Capture the cell that displays the provided text and extract its [x, y] central coordinate. 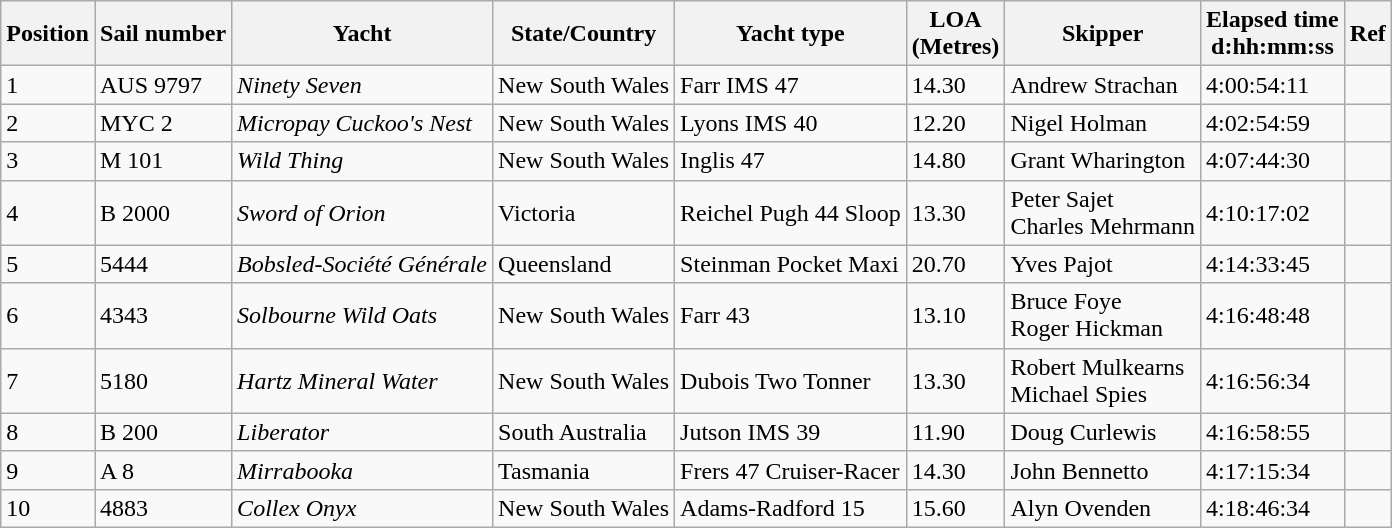
Peter Sajet Charles Mehrmann [1103, 212]
John Bennetto [1103, 470]
Ninety Seven [362, 85]
4:17:15:34 [1273, 470]
Sword of Orion [362, 212]
Yves Pajot [1103, 264]
2 [48, 123]
4:18:46:34 [1273, 508]
Queensland [584, 264]
Lyons IMS 40 [791, 123]
Tasmania [584, 470]
State/Country [584, 34]
Wild Thing [362, 161]
Yacht [362, 34]
South Australia [584, 432]
Andrew Strachan [1103, 85]
20.70 [956, 264]
12.20 [956, 123]
Ref [1368, 34]
3 [48, 161]
5 [48, 264]
Steinman Pocket Maxi [791, 264]
Bobsled-Société Générale [362, 264]
Doug Curlewis [1103, 432]
Skipper [1103, 34]
1 [48, 85]
M 101 [162, 161]
10 [48, 508]
9 [48, 470]
Robert Mulkearns Michael Spies [1103, 380]
7 [48, 380]
Frers 47 Cruiser-Racer [791, 470]
Liberator [362, 432]
Solbourne Wild Oats [362, 316]
Collex Onyx [362, 508]
Position [48, 34]
4 [48, 212]
Bruce Foye Roger Hickman [1103, 316]
4:16:48:48 [1273, 316]
5444 [162, 264]
Micropay Cuckoo's Nest [362, 123]
4883 [162, 508]
Sail number [162, 34]
11.90 [956, 432]
Adams-Radford 15 [791, 508]
Hartz Mineral Water [362, 380]
4:07:44:30 [1273, 161]
15.60 [956, 508]
Elapsed time d:hh:mm:ss [1273, 34]
B 200 [162, 432]
Nigel Holman [1103, 123]
Jutson IMS 39 [791, 432]
Alyn Ovenden [1103, 508]
Farr 43 [791, 316]
4:02:54:59 [1273, 123]
Inglis 47 [791, 161]
4:14:33:45 [1273, 264]
8 [48, 432]
5180 [162, 380]
6 [48, 316]
B 2000 [162, 212]
Farr IMS 47 [791, 85]
Reichel Pugh 44 Sloop [791, 212]
4343 [162, 316]
4:16:56:34 [1273, 380]
14.80 [956, 161]
LOA (Metres) [956, 34]
A 8 [162, 470]
4:16:58:55 [1273, 432]
4:00:54:11 [1273, 85]
AUS 9797 [162, 85]
Yacht type [791, 34]
Victoria [584, 212]
4:10:17:02 [1273, 212]
Dubois Two Tonner [791, 380]
Grant Wharington [1103, 161]
13.10 [956, 316]
MYC 2 [162, 123]
Mirrabooka [362, 470]
